Identify which cell holds the provided text, then report its [X, Y] central coordinate. 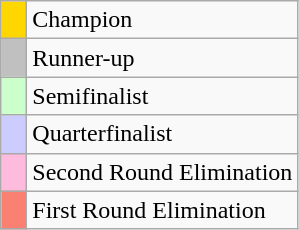
Semifinalist [162, 96]
First Round Elimination [162, 210]
Quarterfinalist [162, 134]
Runner-up [162, 58]
Second Round Elimination [162, 172]
Champion [162, 20]
